Return [x, y] of the center of cell containing provided text 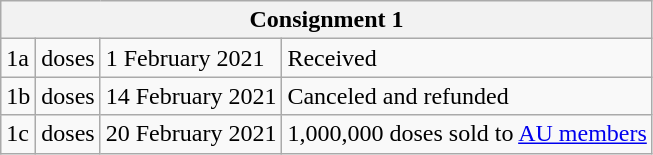
1a [18, 58]
Canceled and refunded [467, 96]
14 February 2021 [191, 96]
1b [18, 96]
1c [18, 134]
20 February 2021 [191, 134]
1,000,000 doses sold to AU members [467, 134]
1 February 2021 [191, 58]
Consignment 1 [327, 20]
Received [467, 58]
